Return (x, y) of the center of cell containing provided text 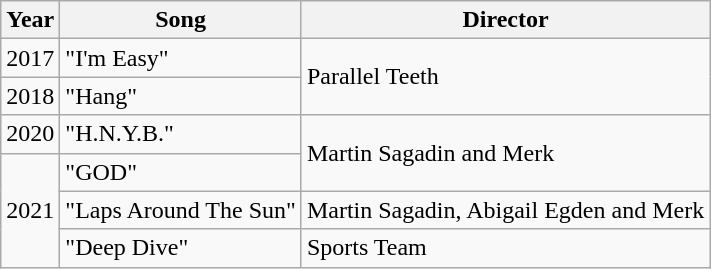
Sports Team (505, 248)
Director (505, 20)
Parallel Teeth (505, 77)
2018 (30, 96)
2021 (30, 210)
Song (181, 20)
Martin Sagadin, Abigail Egden and Merk (505, 210)
"GOD" (181, 172)
Year (30, 20)
"Deep Dive" (181, 248)
"I'm Easy" (181, 58)
"Hang" (181, 96)
"H.N.Y.B." (181, 134)
2017 (30, 58)
Martin Sagadin and Merk (505, 153)
"Laps Around The Sun" (181, 210)
2020 (30, 134)
